Return the [X, Y] coordinate for the center point of the cell that contains the specified text.  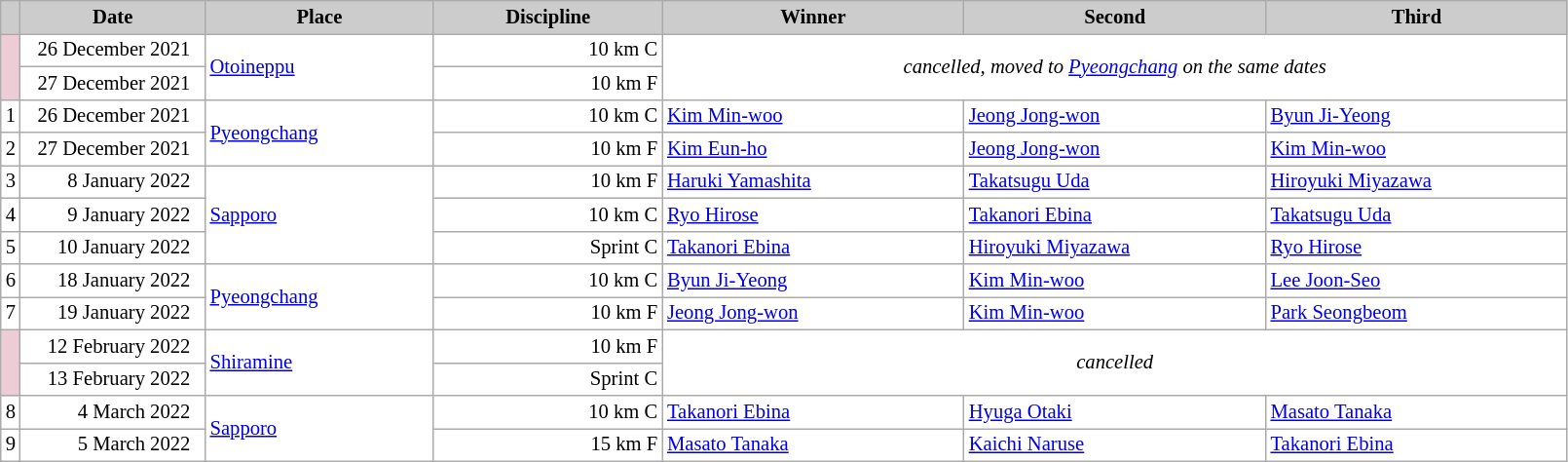
Third [1417, 17]
15 km F [547, 444]
1 [11, 116]
4 [11, 214]
Discipline [547, 17]
12 February 2022 [113, 346]
Winner [813, 17]
19 January 2022 [113, 313]
Kim Eun-ho [813, 149]
3 [11, 181]
Place [319, 17]
8 January 2022 [113, 181]
Park Seongbeom [1417, 313]
Lee Joon-Seo [1417, 280]
6 [11, 280]
8 [11, 412]
5 [11, 248]
cancelled, moved to Pyeongchang on the same dates [1114, 66]
cancelled [1114, 363]
Otoineppu [319, 66]
Haruki Yamashita [813, 181]
9 [11, 444]
5 March 2022 [113, 444]
10 January 2022 [113, 248]
7 [11, 313]
4 March 2022 [113, 412]
2 [11, 149]
13 February 2022 [113, 379]
Kaichi Naruse [1115, 444]
Shiramine [319, 363]
Date [113, 17]
Hyuga Otaki [1115, 412]
18 January 2022 [113, 280]
9 January 2022 [113, 214]
Second [1115, 17]
